Determine the (X, Y) coordinate at the center of the cell enclosing the given text.  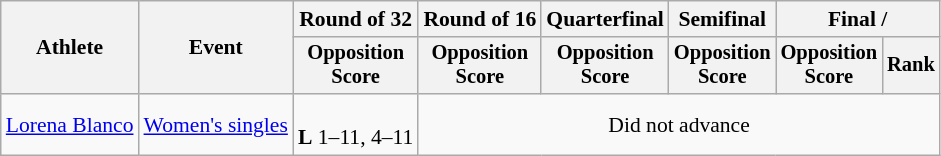
Rank (911, 66)
Semifinal (722, 19)
Quarterfinal (605, 19)
Round of 16 (480, 19)
Final / (858, 19)
Round of 32 (356, 19)
Event (216, 48)
L 1–11, 4–11 (356, 124)
Athlete (70, 48)
Did not advance (678, 124)
Women's singles (216, 124)
Lorena Blanco (70, 124)
